Capture the cell that displays the provided text and extract its [X, Y] central coordinate. 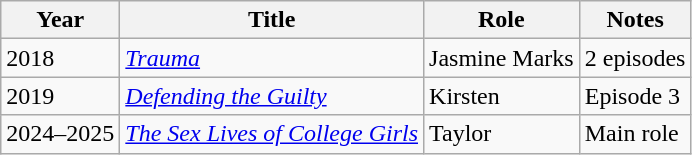
The Sex Lives of College Girls [272, 134]
Jasmine Marks [502, 58]
Main role [635, 134]
Notes [635, 20]
Taylor [502, 134]
2024–2025 [60, 134]
Episode 3 [635, 96]
Year [60, 20]
Defending the Guilty [272, 96]
2018 [60, 58]
Role [502, 20]
Kirsten [502, 96]
2019 [60, 96]
Trauma [272, 58]
Title [272, 20]
2 episodes [635, 58]
